Detect which cell encompasses the target text, then output its [x, y] center coordinate. 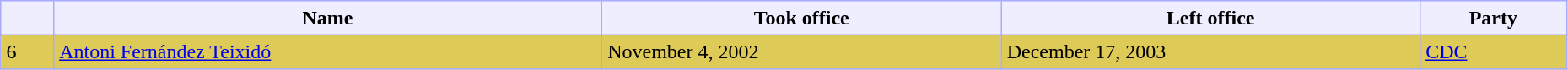
Party [1493, 18]
Left office [1210, 18]
Antoni Fernández Teixidó [327, 51]
CDC [1493, 51]
6 [27, 51]
Name [327, 18]
November 4, 2002 [801, 51]
December 17, 2003 [1210, 51]
Took office [801, 18]
